Extract the (x, y) coordinate from the center of the cell holding the provided text.  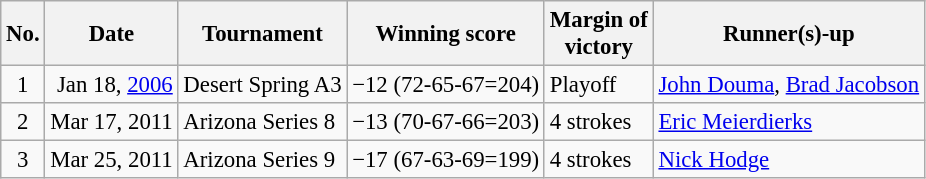
Nick Hodge (788, 160)
No. (23, 34)
Eric Meierdierks (788, 122)
Arizona Series 9 (262, 160)
Desert Spring A3 (262, 85)
3 (23, 160)
Mar 17, 2011 (112, 122)
Arizona Series 8 (262, 122)
1 (23, 85)
−13 (70-67-66=203) (446, 122)
Winning score (446, 34)
John Douma, Brad Jacobson (788, 85)
Runner(s)-up (788, 34)
Margin ofvictory (598, 34)
Jan 18, 2006 (112, 85)
2 (23, 122)
Mar 25, 2011 (112, 160)
−17 (67-63-69=199) (446, 160)
Playoff (598, 85)
−12 (72-65-67=204) (446, 85)
Tournament (262, 34)
Date (112, 34)
